Capture the cell that displays the provided text and extract its (X, Y) central coordinate. 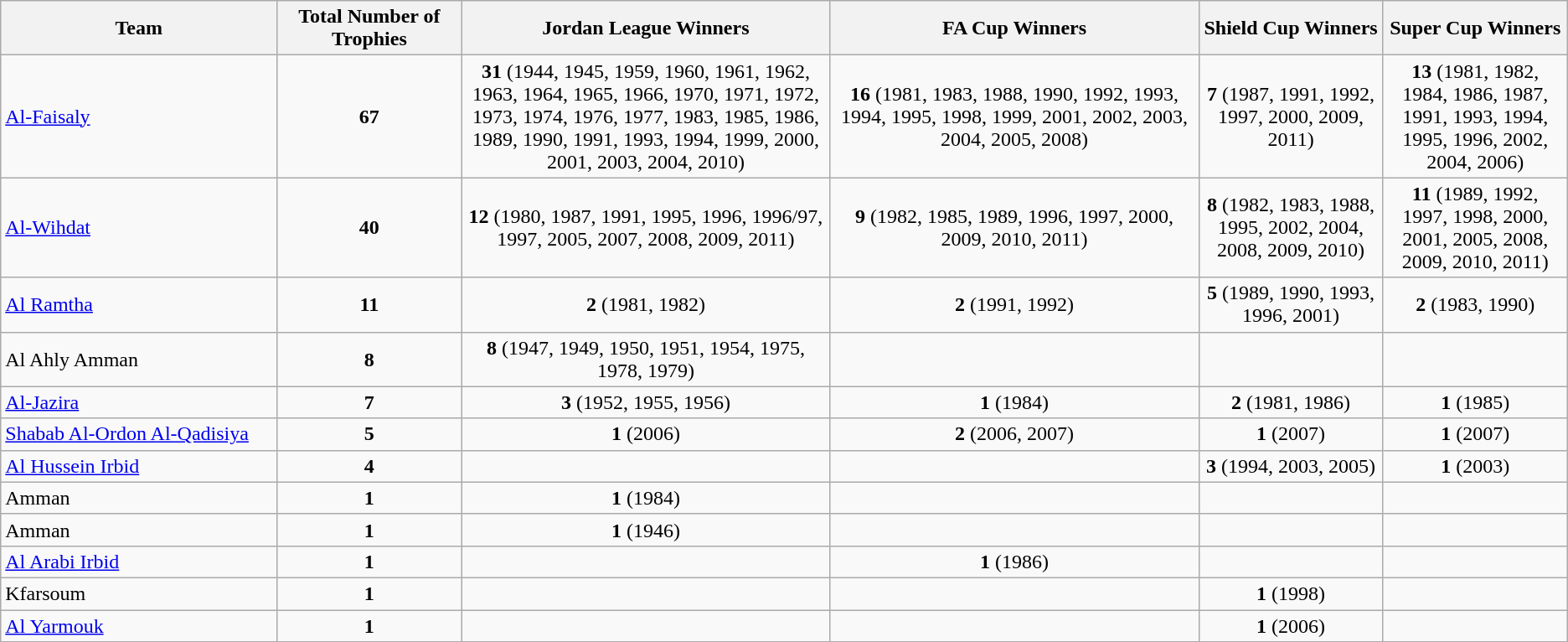
2 (1983, 1990) (1475, 305)
16 (1981, 1983, 1988, 1990, 1992, 1993, 1994, 1995, 1998, 1999, 2001, 2002, 2003, 2004, 2005, 2008) (1014, 116)
Al Yarmouk (139, 626)
Total Number of Trophies (369, 28)
1 (1946) (646, 530)
Al-Jazira (139, 402)
Al Ramtha (139, 305)
5 (369, 434)
67 (369, 116)
11 (1989, 1992, 1997, 1998, 2000, 2001, 2005, 2008, 2009, 2010, 2011) (1475, 228)
Al-Wihdat (139, 228)
8 (1982, 1983, 1988, 1995, 2002, 2004, 2008, 2009, 2010) (1291, 228)
Kfarsoum (139, 593)
Al Arabi Irbid (139, 562)
13 (1981, 1982, 1984, 1986, 1987, 1991, 1993, 1994, 1995, 1996, 2002, 2004, 2006) (1475, 116)
8 (1947, 1949, 1950, 1951, 1954, 1975, 1978, 1979) (646, 359)
11 (369, 305)
1 (1986) (1014, 562)
Shield Cup Winners (1291, 28)
2 (1981, 1986) (1291, 402)
Al-Faisaly (139, 116)
Super Cup Winners (1475, 28)
9 (1982, 1985, 1989, 1996, 1997, 2000, 2009, 2010, 2011) (1014, 228)
4 (369, 466)
40 (369, 228)
Al Hussein Irbid (139, 466)
2 (1991, 1992) (1014, 305)
8 (369, 359)
7 (369, 402)
Shabab Al-Ordon Al-Qadisiya (139, 434)
3 (1952, 1955, 1956) (646, 402)
3 (1994, 2003, 2005) (1291, 466)
1 (1998) (1291, 593)
12 (1980, 1987, 1991, 1995, 1996, 1996/97, 1997, 2005, 2007, 2008, 2009, 2011) (646, 228)
2 (1981, 1982) (646, 305)
5 (1989, 1990, 1993, 1996, 2001) (1291, 305)
Team (139, 28)
Al Ahly Amman (139, 359)
Jordan League Winners (646, 28)
FA Cup Winners (1014, 28)
1 (2003) (1475, 466)
1 (1985) (1475, 402)
7 (1987, 1991, 1992, 1997, 2000, 2009, 2011) (1291, 116)
2 (2006, 2007) (1014, 434)
